Detect which cell encompasses the target text, then output its (X, Y) center coordinate. 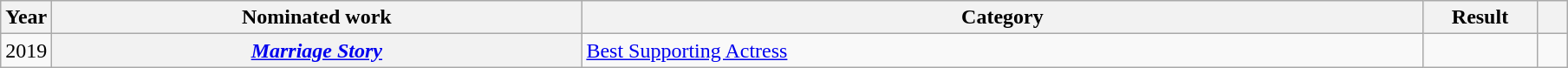
Year (26, 17)
Best Supporting Actress (1002, 51)
Nominated work (317, 17)
Result (1480, 17)
Marriage Story (317, 51)
2019 (26, 51)
Category (1002, 17)
